Scan for the cell matching the given text and deliver its [X, Y] coordinate at center. 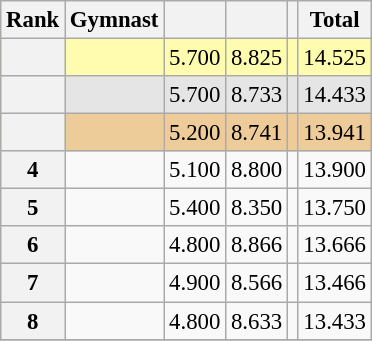
8.825 [257, 58]
13.666 [334, 245]
5.100 [195, 170]
8 [33, 321]
14.525 [334, 58]
8.633 [257, 321]
13.466 [334, 283]
6 [33, 245]
8.566 [257, 283]
5.200 [195, 133]
Total [334, 20]
Gymnast [114, 20]
7 [33, 283]
13.900 [334, 170]
8.741 [257, 133]
13.433 [334, 321]
8.866 [257, 245]
5.400 [195, 208]
14.433 [334, 95]
13.750 [334, 208]
Rank [33, 20]
13.941 [334, 133]
5 [33, 208]
4.900 [195, 283]
4 [33, 170]
8.800 [257, 170]
8.350 [257, 208]
8.733 [257, 95]
